Scan for the cell matching the given text and deliver its (X, Y) coordinate at center. 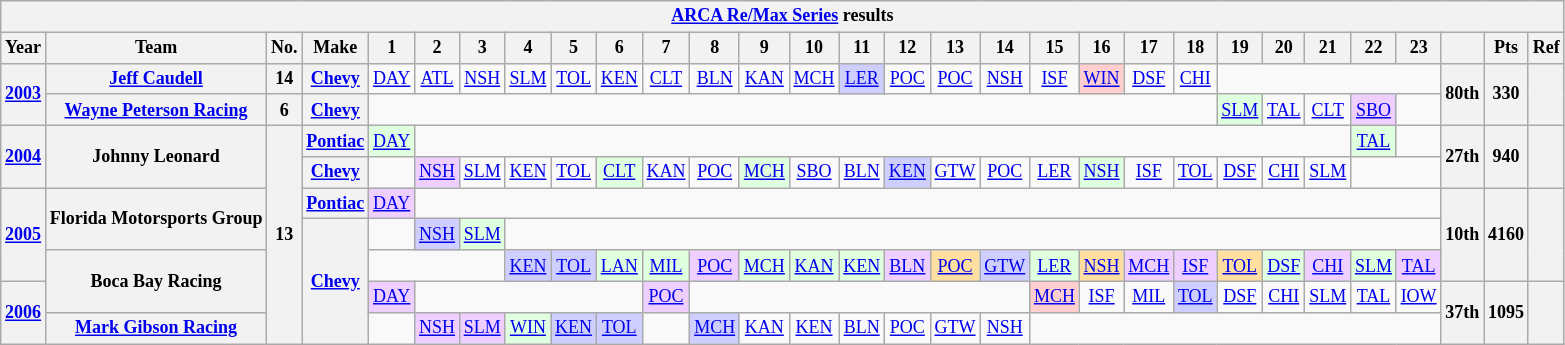
15 (1055, 48)
9 (764, 48)
37th (1462, 312)
Boca Bay Racing (156, 281)
LAN (619, 266)
5 (574, 48)
2004 (24, 156)
Pts (1506, 48)
22 (1374, 48)
8 (715, 48)
7 (666, 48)
ATL (438, 78)
27th (1462, 156)
21 (1328, 48)
3 (482, 48)
2006 (24, 312)
Wayne Peterson Racing (156, 110)
1095 (1506, 312)
18 (1196, 48)
23 (1418, 48)
330 (1506, 94)
11 (862, 48)
IOW (1418, 296)
17 (1149, 48)
Team (156, 48)
12 (908, 48)
Ref (1546, 48)
10 (814, 48)
16 (1102, 48)
Year (24, 48)
80th (1462, 94)
Florida Motorsports Group (156, 219)
940 (1506, 156)
20 (1284, 48)
19 (1240, 48)
Mark Gibson Racing (156, 328)
Johnny Leonard (156, 156)
4 (528, 48)
2 (438, 48)
ARCA Re/Max Series results (782, 16)
Make (336, 48)
2005 (24, 235)
10th (1462, 235)
1 (392, 48)
2003 (24, 94)
4160 (1506, 235)
Jeff Caudell (156, 78)
No. (284, 48)
